Determine the (X, Y) coordinate at the center of the cell enclosing the given text.  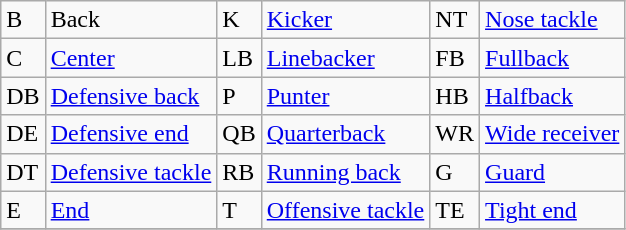
P (239, 96)
Nose tackle (552, 20)
E (23, 210)
Running back (346, 172)
QB (239, 134)
LB (239, 58)
Linebacker (346, 58)
RB (239, 172)
B (23, 20)
DB (23, 96)
T (239, 210)
Fullback (552, 58)
Wide receiver (552, 134)
DE (23, 134)
G (455, 172)
Defensive end (131, 134)
Guard (552, 172)
Kicker (346, 20)
TE (455, 210)
Defensive tackle (131, 172)
Defensive back (131, 96)
Center (131, 58)
K (239, 20)
Back (131, 20)
Quarterback (346, 134)
FB (455, 58)
NT (455, 20)
Offensive tackle (346, 210)
DT (23, 172)
Halfback (552, 96)
Punter (346, 96)
WR (455, 134)
HB (455, 96)
C (23, 58)
Tight end (552, 210)
End (131, 210)
